Capture the cell that displays the provided text and extract its [X, Y] central coordinate. 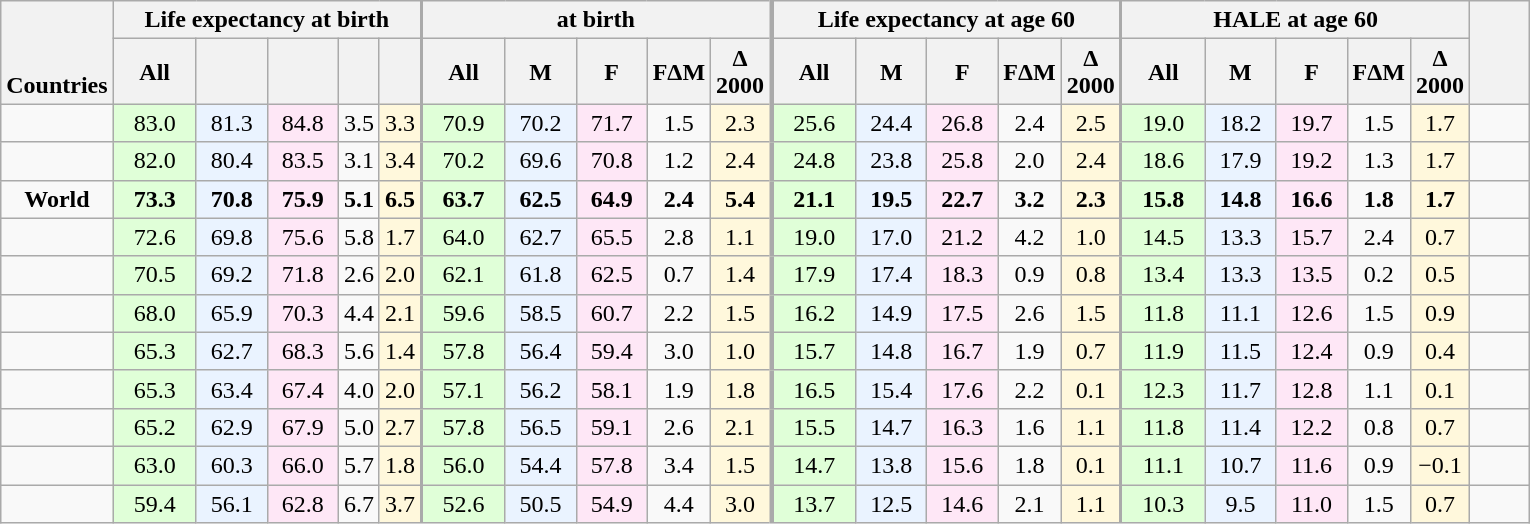
18.2 [1240, 123]
12.3 [1163, 389]
68.0 [154, 313]
71.7 [612, 123]
12.6 [1312, 313]
Life expectancy at age 60 [946, 20]
25.6 [814, 123]
14.6 [962, 503]
63.7 [463, 199]
59.1 [612, 427]
19.5 [892, 199]
1.6 [1030, 427]
60.3 [232, 465]
3.1 [358, 161]
70.3 [302, 313]
67.9 [302, 427]
58.5 [540, 313]
11.0 [1312, 503]
23.8 [892, 161]
64.0 [463, 237]
0.5 [1440, 275]
68.3 [302, 351]
80.4 [232, 161]
6.7 [358, 503]
World [57, 199]
14.5 [1163, 237]
83.0 [154, 123]
13.5 [1312, 275]
65.9 [232, 313]
12.2 [1312, 427]
5.8 [358, 237]
81.3 [232, 123]
50.5 [540, 503]
18.3 [962, 275]
16.2 [814, 313]
17.5 [962, 313]
66.0 [302, 465]
9.5 [1240, 503]
11.5 [1240, 351]
16.6 [1312, 199]
12.5 [892, 503]
11.7 [1240, 389]
16.5 [814, 389]
83.5 [302, 161]
0.2 [1378, 275]
54.4 [540, 465]
56.4 [540, 351]
25.8 [962, 161]
13.7 [814, 503]
HALE at age 60 [1295, 20]
15.5 [814, 427]
Life expectancy at birth [267, 20]
70.9 [463, 123]
75.9 [302, 199]
57.1 [463, 389]
18.6 [1163, 161]
60.7 [612, 313]
24.8 [814, 161]
62.1 [463, 275]
12.4 [1312, 351]
22.7 [962, 199]
5.4 [742, 199]
64.9 [612, 199]
19.7 [1312, 123]
69.2 [232, 275]
54.9 [612, 503]
1.3 [1378, 161]
−0.1 [1440, 465]
5.7 [358, 465]
58.1 [612, 389]
0.4 [1440, 351]
84.8 [302, 123]
17.0 [892, 237]
13.4 [1163, 275]
70.5 [154, 275]
2.5 [1091, 123]
75.6 [302, 237]
72.6 [154, 237]
24.4 [892, 123]
3.3 [400, 123]
17.4 [892, 275]
69.6 [540, 161]
56.1 [232, 503]
15.8 [1163, 199]
82.0 [154, 161]
12.8 [1312, 389]
63.0 [154, 465]
73.3 [154, 199]
15.6 [962, 465]
62.9 [232, 427]
56.0 [463, 465]
5.1 [358, 199]
21.1 [814, 199]
4.2 [1030, 237]
63.4 [232, 389]
5.6 [358, 351]
26.8 [962, 123]
69.8 [232, 237]
65.2 [154, 427]
14.9 [892, 313]
Countries [57, 52]
71.8 [302, 275]
3.2 [1030, 199]
61.8 [540, 275]
2.7 [400, 427]
at birth [596, 20]
16.3 [962, 427]
67.4 [302, 389]
3.7 [400, 503]
6.5 [400, 199]
13.8 [892, 465]
11.4 [1240, 427]
59.6 [463, 313]
10.3 [1163, 503]
10.7 [1240, 465]
21.2 [962, 237]
62.8 [302, 503]
4.0 [358, 389]
3.5 [358, 123]
52.6 [463, 503]
19.2 [1312, 161]
5.0 [358, 427]
2.8 [678, 237]
17.6 [962, 389]
11.6 [1312, 465]
56.2 [540, 389]
15.4 [892, 389]
56.5 [540, 427]
16.7 [962, 351]
11.9 [1163, 351]
1.2 [678, 161]
65.5 [612, 237]
